Return the (X, Y) coordinate for the center point of the cell that contains the specified text.  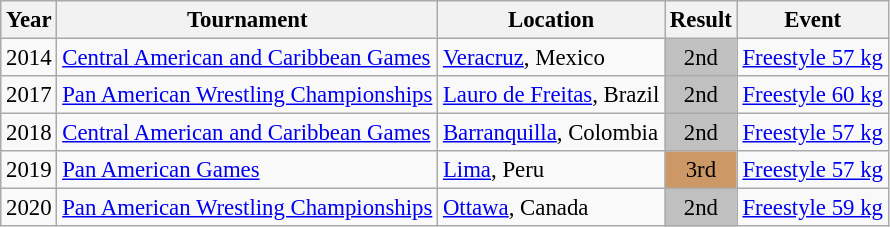
Pan American Games (248, 170)
3rd (702, 170)
Freestyle 59 kg (812, 208)
2019 (29, 170)
Ottawa, Canada (552, 208)
Result (702, 20)
Freestyle 60 kg (812, 95)
Event (812, 20)
Year (29, 20)
Lima, Peru (552, 170)
Barranquilla, Colombia (552, 133)
2018 (29, 133)
2020 (29, 208)
Location (552, 20)
Tournament (248, 20)
2017 (29, 95)
Lauro de Freitas, Brazil (552, 95)
2014 (29, 58)
Veracruz, Mexico (552, 58)
